Locate the cell with the specified text and output its (x, y) center coordinate. 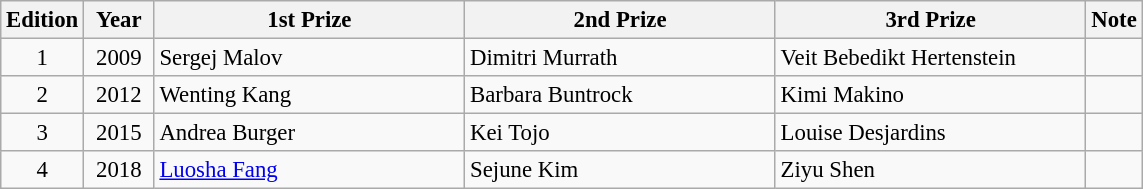
Edition (42, 20)
Kimi Makino (930, 95)
Note (1114, 20)
Sergej Malov (310, 58)
4 (42, 170)
2015 (120, 133)
Year (120, 20)
2018 (120, 170)
3 (42, 133)
3rd Prize (930, 20)
1 (42, 58)
1st Prize (310, 20)
Sejune Kim (620, 170)
Veit Bebedikt Hertenstein (930, 58)
Ziyu Shen (930, 170)
Dimitri Murrath (620, 58)
2 (42, 95)
Barbara Buntrock (620, 95)
Andrea Burger (310, 133)
2012 (120, 95)
Louise Desjardins (930, 133)
2nd Prize (620, 20)
Wenting Kang (310, 95)
2009 (120, 58)
Luosha Fang (310, 170)
Kei Tojo (620, 133)
